For the text-containing cell, return its midpoint in (x, y) coordinate format. 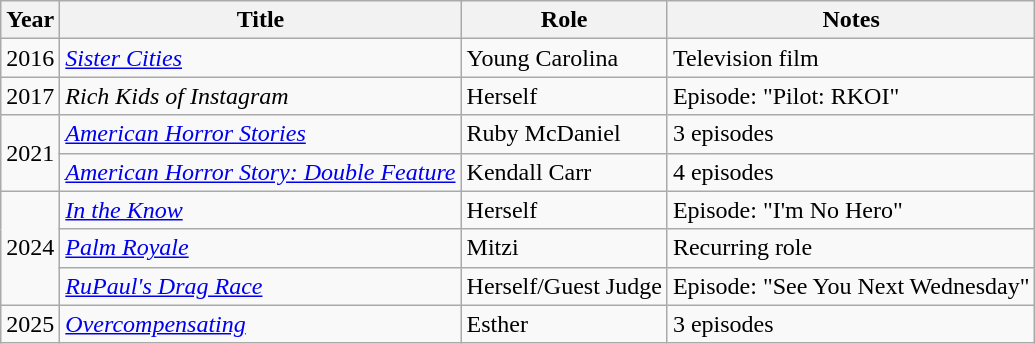
Ruby McDaniel (564, 134)
Rich Kids of Instagram (260, 96)
Year (30, 20)
Episode: "I'm No Hero" (851, 210)
Esther (564, 324)
Notes (851, 20)
Kendall Carr (564, 172)
2016 (30, 58)
Young Carolina (564, 58)
Overcompensating (260, 324)
4 episodes (851, 172)
2024 (30, 248)
Palm Royale (260, 248)
American Horror Story: Double Feature (260, 172)
2025 (30, 324)
Herself/Guest Judge (564, 286)
RuPaul's Drag Race (260, 286)
Title (260, 20)
Television film (851, 58)
In the Know (260, 210)
Episode: "See You Next Wednesday" (851, 286)
Mitzi (564, 248)
American Horror Stories (260, 134)
Role (564, 20)
Sister Cities (260, 58)
Episode: "Pilot: RKOI" (851, 96)
2021 (30, 153)
Recurring role (851, 248)
2017 (30, 96)
